Search for the cell housing the specified text and yield its (x, y) center coordinate. 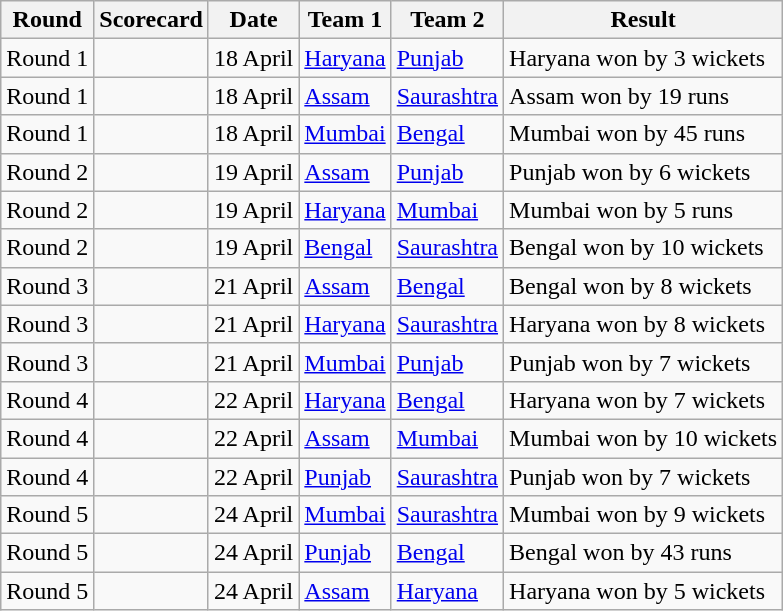
Date (253, 20)
Team 1 (345, 20)
Bengal won by 10 wickets (644, 248)
Round (48, 20)
Haryana won by 7 wickets (644, 400)
Bengal won by 8 wickets (644, 286)
Mumbai won by 9 wickets (644, 515)
Haryana won by 8 wickets (644, 324)
Mumbai won by 5 runs (644, 210)
Haryana won by 3 wickets (644, 58)
Scorecard (152, 20)
Punjab won by 6 wickets (644, 172)
Mumbai won by 10 wickets (644, 438)
Mumbai won by 45 runs (644, 134)
Haryana won by 5 wickets (644, 591)
Assam won by 19 runs (644, 96)
Result (644, 20)
Team 2 (447, 20)
Bengal won by 43 runs (644, 553)
